Detect which cell encompasses the target text, then output its (x, y) center coordinate. 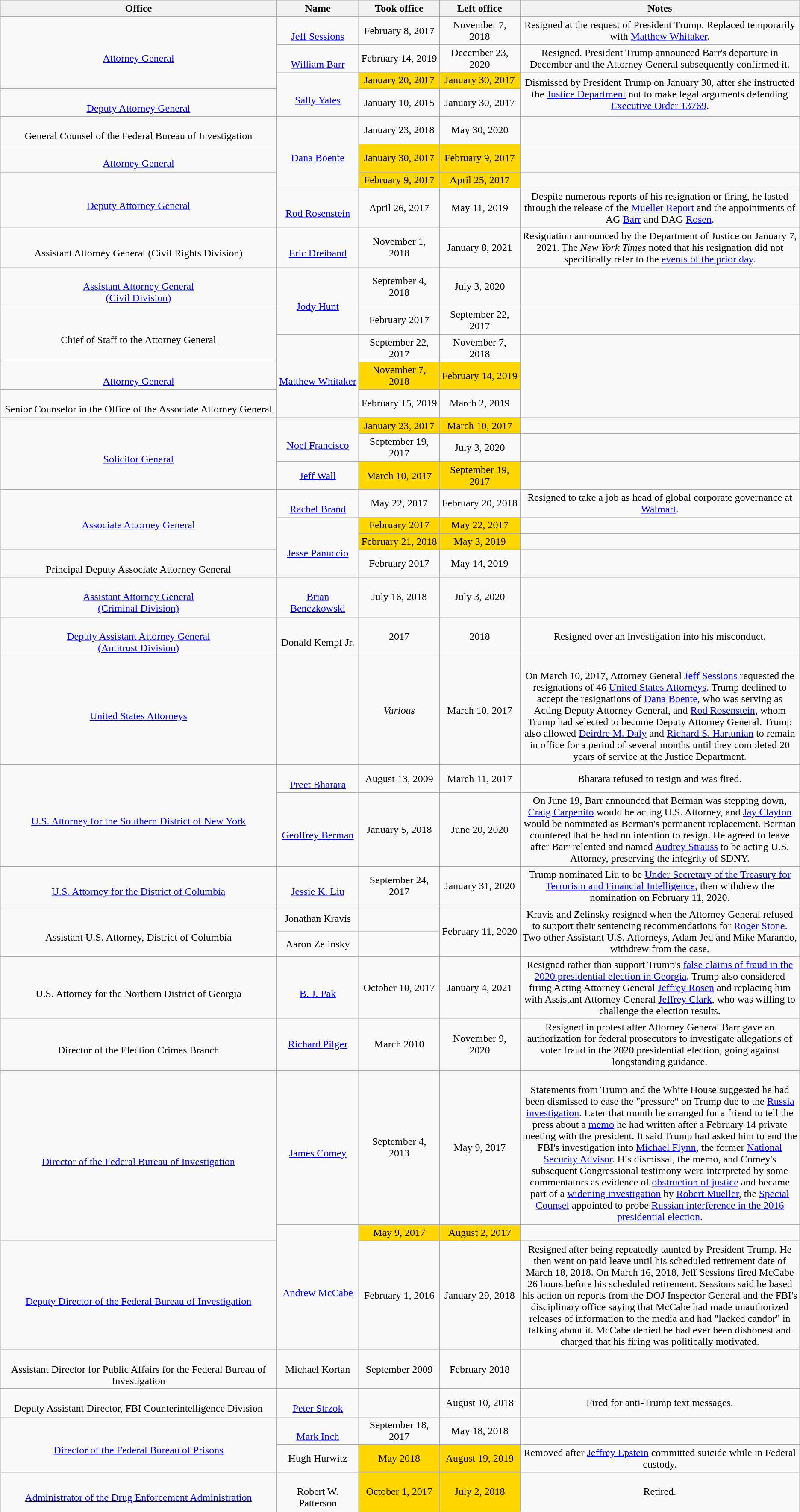
Michael Kortan (318, 1369)
Andrew McCabe (318, 1287)
April 26, 2017 (399, 208)
February 20, 2018 (479, 503)
May 14, 2019 (479, 563)
May 2018 (399, 1458)
Bharara refused to resign and was fired. (660, 779)
September 4, 2013 (399, 1147)
Aaron Zelinsky (318, 944)
February 2018 (479, 1369)
February 8, 2017 (399, 31)
Sally Yates (318, 94)
Geoffrey Berman (318, 829)
Associate Attorney General (138, 520)
January 31, 2020 (479, 886)
Director of the Federal Bureau of Investigation (138, 1156)
August 13, 2009 (399, 779)
November 1, 2018 (399, 247)
March 2, 2019 (479, 403)
Hugh Hurwitz (318, 1458)
U.S. Attorney for the Northern District of Georgia (138, 988)
January 20, 2017 (399, 80)
Peter Strzok (318, 1403)
B. J. Pak (318, 988)
Director of the Election Crimes Branch (138, 1044)
Assistant Attorney General(Civil Division) (138, 286)
Jody Hunt (318, 300)
Resigned at the request of President Trump. Replaced temporarily with Matthew Whitaker. (660, 31)
Administrator of the Drug Enforcement Administration (138, 1492)
Took office (399, 9)
Assistant Attorney General(Criminal Division) (138, 597)
May 30, 2020 (479, 130)
Resigned to take a job as head of global corporate governance at Walmart. (660, 503)
February 11, 2020 (479, 932)
Resigned over an investigation into his misconduct. (660, 636)
United States Attorneys (138, 710)
Left office (479, 9)
Assistant Attorney General (Civil Rights Division) (138, 247)
Deputy Assistant Director, FBI Counterintelligence Division (138, 1403)
April 25, 2017 (479, 180)
Mark Inch (318, 1431)
Various (399, 710)
May 11, 2019 (479, 208)
January 23, 2017 (399, 426)
Chief of Staff to the Attorney General (138, 334)
Notes (660, 9)
September 4, 2018 (399, 286)
U.S. Attorney for the Southern District of New York (138, 815)
June 20, 2020 (479, 829)
July 16, 2018 (399, 597)
Assistant U.S. Attorney, District of Columbia (138, 932)
March 11, 2017 (479, 779)
Fired for anti-Trump text messages. (660, 1403)
Jesse Panuccio (318, 547)
Retired. (660, 1492)
Jeff Sessions (318, 31)
Dismissed by President Trump on January 30, after she instructed the Justice Department not to make legal arguments defending Executive Order 13769. (660, 94)
Jonathan Kravis (318, 919)
William Barr (318, 58)
September 18, 2017 (399, 1431)
August 10, 2018 (479, 1403)
September 2009 (399, 1369)
Rod Rosenstein (318, 208)
Director of the Federal Bureau of Prisons (138, 1444)
March 2010 (399, 1044)
U.S. Attorney for the District of Columbia (138, 886)
Resigned. President Trump announced Barr's departure in December and the Attorney General subsequently confirmed it. (660, 58)
November 9, 2020 (479, 1044)
Jeff Wall (318, 475)
February 1, 2016 (399, 1295)
Office (138, 9)
Noel Francisco (318, 439)
Preet Bharara (318, 779)
Matthew Whitaker (318, 376)
Jessie K. Liu (318, 886)
January 10, 2015 (399, 103)
May 3, 2019 (479, 541)
Principal Deputy Associate Attorney General (138, 563)
May 18, 2018 (479, 1431)
February 21, 2018 (399, 541)
Donald Kempf Jr. (318, 636)
Name (318, 9)
February 15, 2019 (399, 403)
Deputy Assistant Attorney General(Antitrust Division) (138, 636)
October 10, 2017 (399, 988)
December 23, 2020 (479, 58)
January 29, 2018 (479, 1295)
August 19, 2019 (479, 1458)
Brian Benczkowski (318, 597)
2017 (399, 636)
General Counsel of the Federal Bureau of Investigation (138, 130)
January 5, 2018 (399, 829)
January 8, 2021 (479, 247)
Eric Dreiband (318, 247)
Richard Pilger (318, 1044)
Robert W. Patterson (318, 1492)
Assistant Director for Public Affairs for the Federal Bureau of Investigation (138, 1369)
August 2, 2017 (479, 1233)
October 1, 2017 (399, 1492)
September 24, 2017 (399, 886)
James Comey (318, 1147)
January 4, 2021 (479, 988)
Deputy Director of the Federal Bureau of Investigation (138, 1295)
Removed after Jeffrey Epstein committed suicide while in Federal custody. (660, 1458)
Senior Counselor in the Office of the Associate Attorney General (138, 403)
January 23, 2018 (399, 130)
Solicitor General (138, 453)
2018 (479, 636)
Rachel Brand (318, 503)
July 2, 2018 (479, 1492)
Dana Boente (318, 152)
